Capture the cell that displays the provided text and extract its [x, y] central coordinate. 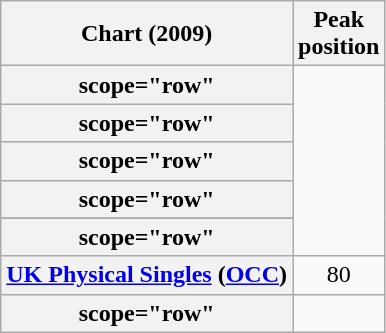
80 [338, 275]
UK Physical Singles (OCC) [147, 275]
Chart (2009) [147, 34]
Peakposition [338, 34]
